Determine the [x, y] coordinate at the center of the cell enclosing the given text.  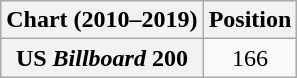
Chart (2010–2019) [102, 20]
Position [250, 20]
166 [250, 58]
US Billboard 200 [102, 58]
